Pinpoint the cell where the given text exists, returning its [X, Y] midpoint coordinate. 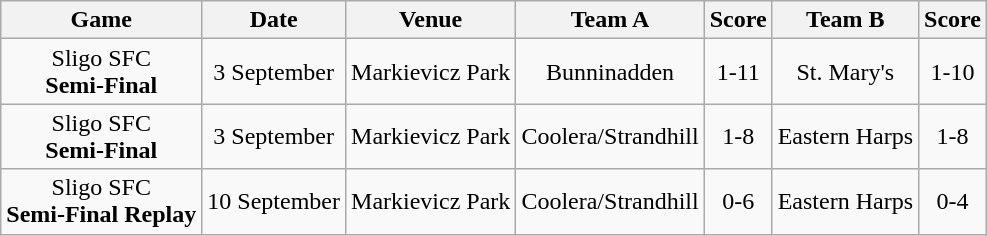
10 September [274, 202]
1-11 [738, 72]
0-4 [953, 202]
0-6 [738, 202]
1-10 [953, 72]
Team A [610, 20]
Game [102, 20]
Bunninadden [610, 72]
Venue [431, 20]
Sligo SFCSemi-Final Replay [102, 202]
St. Mary's [845, 72]
Date [274, 20]
Team B [845, 20]
